Search for the cell housing the specified text and yield its (x, y) center coordinate. 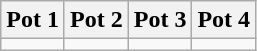
Pot 3 (160, 20)
Pot 4 (224, 20)
Pot 1 (33, 20)
Pot 2 (96, 20)
